Provide the [x, y] coordinate of the cell's center where the given text is located.  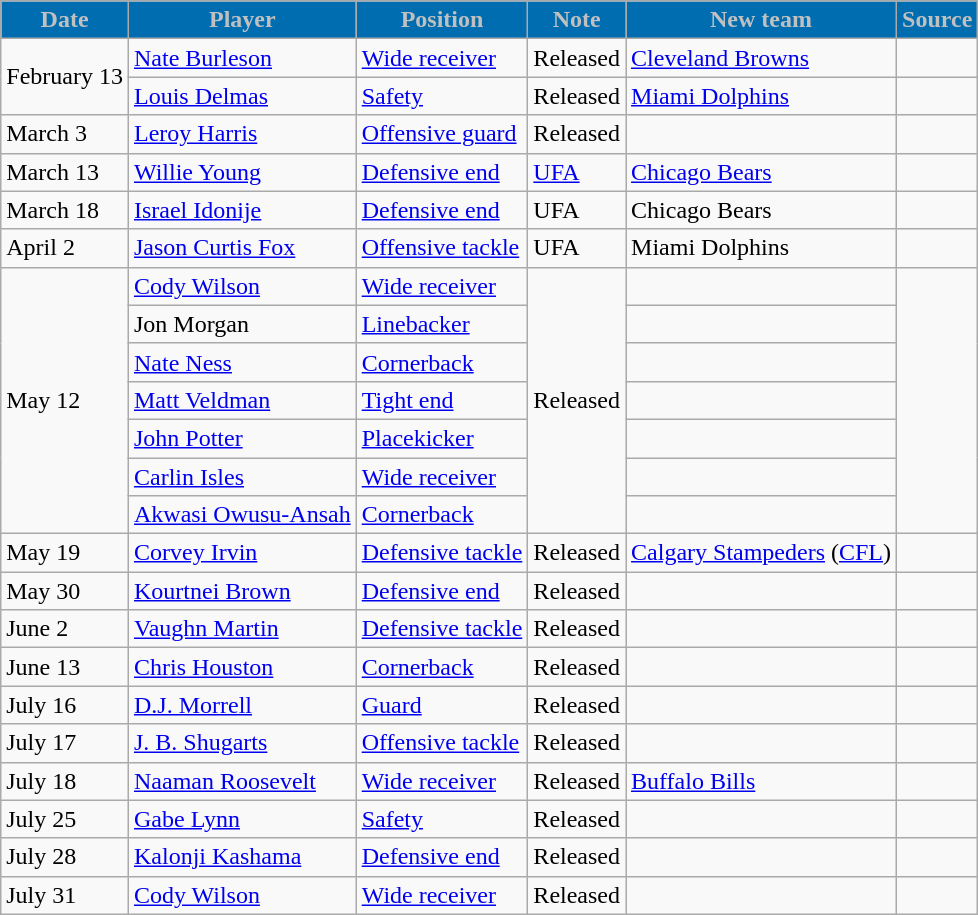
John Potter [242, 438]
Matt Veldman [242, 400]
Linebacker [442, 324]
Position [442, 20]
Nate Ness [242, 362]
Buffalo Bills [762, 781]
May 19 [65, 553]
Offensive guard [442, 134]
June 2 [65, 629]
July 18 [65, 781]
Kalonji Kashama [242, 857]
June 13 [65, 667]
Cleveland Browns [762, 58]
Louis Delmas [242, 96]
February 13 [65, 77]
Player [242, 20]
Guard [442, 705]
May 30 [65, 591]
Israel Idonije [242, 210]
Jason Curtis Fox [242, 248]
Vaughn Martin [242, 629]
Akwasi Owusu-Ansah [242, 515]
Source [938, 20]
Tight end [442, 400]
Calgary Stampeders (CFL) [762, 553]
Willie Young [242, 172]
March 18 [65, 210]
July 17 [65, 743]
J. B. Shugarts [242, 743]
March 3 [65, 134]
April 2 [65, 248]
Carlin Isles [242, 477]
Placekicker [442, 438]
Naaman Roosevelt [242, 781]
Date [65, 20]
Corvey Irvin [242, 553]
March 13 [65, 172]
Kourtnei Brown [242, 591]
Gabe Lynn [242, 819]
New team [762, 20]
July 25 [65, 819]
D.J. Morrell [242, 705]
July 16 [65, 705]
July 31 [65, 895]
July 28 [65, 857]
Chris Houston [242, 667]
Nate Burleson [242, 58]
Leroy Harris [242, 134]
Jon Morgan [242, 324]
May 12 [65, 400]
Note [577, 20]
